Pinpoint the cell where the given text exists, returning its [x, y] midpoint coordinate. 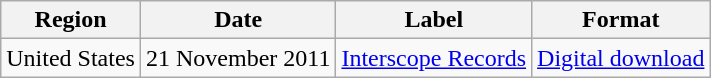
Format [621, 20]
Label [434, 20]
Digital download [621, 58]
21 November 2011 [238, 58]
United States [71, 58]
Interscope Records [434, 58]
Region [71, 20]
Date [238, 20]
